Detect which cell encompasses the target text, then output its [X, Y] center coordinate. 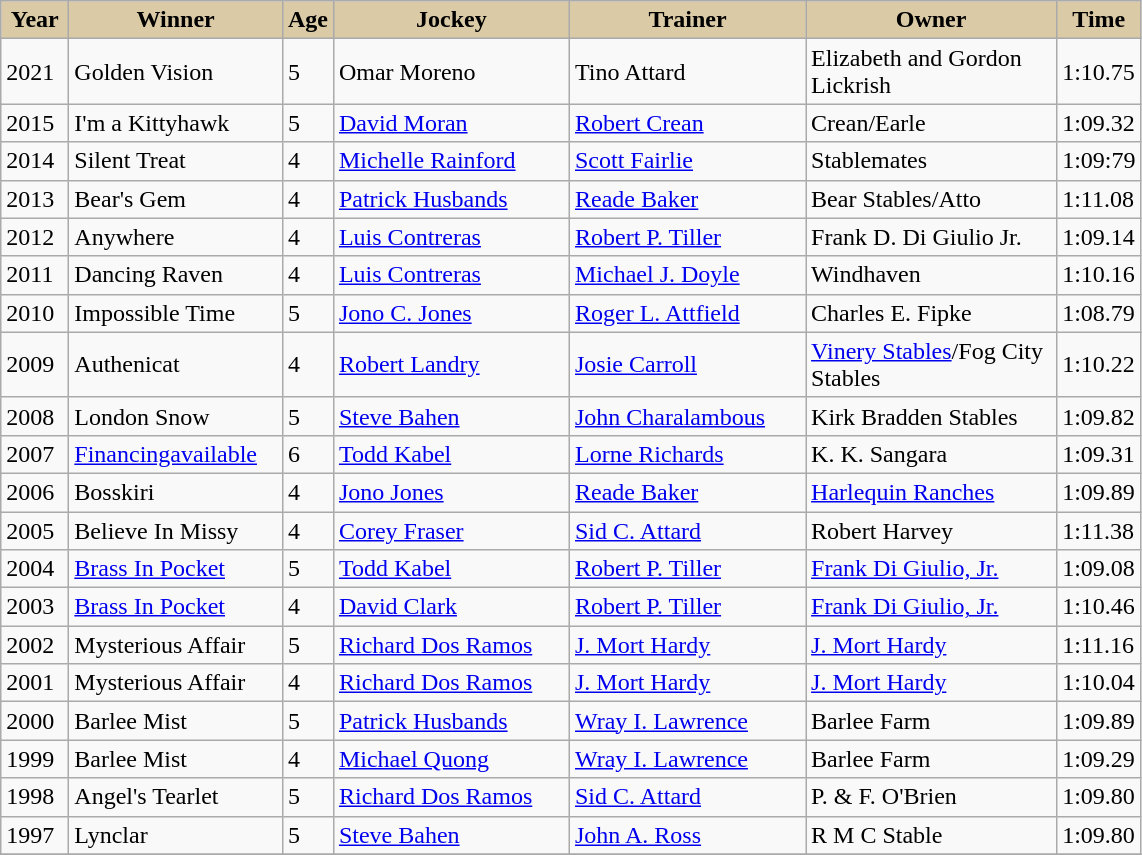
6 [308, 454]
Robert Harvey [932, 531]
Lynclar [176, 835]
1:10.22 [1099, 364]
Age [308, 20]
Winner [176, 20]
2004 [35, 569]
Golden Vision [176, 72]
Frank D. Di Giulio Jr. [932, 237]
1997 [35, 835]
Scott Fairlie [687, 161]
I'm a Kittyhawk [176, 123]
1:09.14 [1099, 237]
John A. Ross [687, 835]
Authenicat [176, 364]
2006 [35, 492]
Dancing Raven [176, 275]
2005 [35, 531]
Bear Stables/Atto [932, 199]
Anywhere [176, 237]
1:11.16 [1099, 645]
Kirk Bradden Stables [932, 416]
R M C Stable [932, 835]
Vinery Stables/Fog City Stables [932, 364]
Trainer [687, 20]
1999 [35, 759]
2015 [35, 123]
Jono C. Jones [451, 313]
1:10.75 [1099, 72]
Robert Landry [451, 364]
2009 [35, 364]
Josie Carroll [687, 364]
Angel's Tearlet [176, 797]
2014 [35, 161]
1998 [35, 797]
2013 [35, 199]
2003 [35, 607]
1:10.04 [1099, 683]
2011 [35, 275]
2010 [35, 313]
1:09.08 [1099, 569]
1:08.79 [1099, 313]
2007 [35, 454]
Michael Quong [451, 759]
Believe In Missy [176, 531]
1:09.31 [1099, 454]
Michelle Rainford [451, 161]
Time [1099, 20]
Roger L. Attfield [687, 313]
Jockey [451, 20]
Michael J. Doyle [687, 275]
1:10.16 [1099, 275]
Lorne Richards [687, 454]
Financingavailable [176, 454]
David Moran [451, 123]
2012 [35, 237]
K. K. Sangara [932, 454]
Impossible Time [176, 313]
Crean/Earle [932, 123]
2002 [35, 645]
Harlequin Ranches [932, 492]
2021 [35, 72]
Omar Moreno [451, 72]
Tino Attard [687, 72]
Bosskiri [176, 492]
Stablemates [932, 161]
Silent Treat [176, 161]
David Clark [451, 607]
Owner [932, 20]
1:11.08 [1099, 199]
1:10.46 [1099, 607]
2001 [35, 683]
Corey Fraser [451, 531]
P. & F. O'Brien [932, 797]
2000 [35, 721]
1:09.29 [1099, 759]
Charles E. Fipke [932, 313]
Windhaven [932, 275]
Elizabeth and Gordon Lickrish [932, 72]
John Charalambous [687, 416]
1:09.82 [1099, 416]
1:09:79 [1099, 161]
2008 [35, 416]
Bear's Gem [176, 199]
London Snow [176, 416]
1:09.32 [1099, 123]
1:11.38 [1099, 531]
Jono Jones [451, 492]
Year [35, 20]
Robert Crean [687, 123]
